Return the (x, y) coordinate for the center point of the cell that contains the specified text.  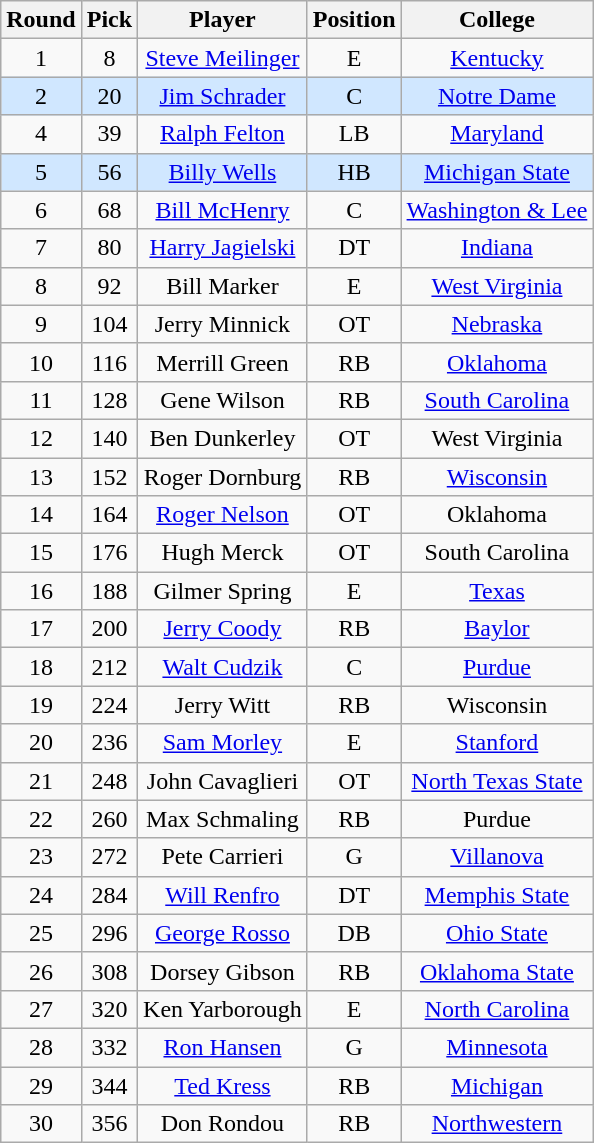
Maryland (497, 134)
Don Rondou (223, 1124)
Walt Cudzik (223, 667)
23 (41, 857)
284 (109, 895)
29 (41, 1085)
Villanova (497, 857)
116 (109, 362)
27 (41, 1009)
188 (109, 591)
164 (109, 515)
HB (354, 172)
11 (41, 400)
Jerry Witt (223, 705)
Jim Schrader (223, 96)
80 (109, 248)
Max Schmaling (223, 819)
Nebraska (497, 324)
13 (41, 477)
Harry Jagielski (223, 248)
6 (41, 210)
4 (41, 134)
176 (109, 553)
22 (41, 819)
16 (41, 591)
308 (109, 971)
LB (354, 134)
North Texas State (497, 781)
Roger Dornburg (223, 477)
Washington & Lee (497, 210)
George Rosso (223, 933)
Kentucky (497, 58)
Pete Carrieri (223, 857)
Ben Dunkerley (223, 438)
Indiana (497, 248)
Michigan (497, 1085)
Ron Hansen (223, 1047)
Steve Meilinger (223, 58)
104 (109, 324)
John Cavaglieri (223, 781)
24 (41, 895)
140 (109, 438)
9 (41, 324)
Memphis State (497, 895)
19 (41, 705)
356 (109, 1124)
Northwestern (497, 1124)
17 (41, 629)
39 (109, 134)
Michigan State (497, 172)
320 (109, 1009)
Gilmer Spring (223, 591)
248 (109, 781)
212 (109, 667)
272 (109, 857)
Round (41, 20)
30 (41, 1124)
26 (41, 971)
Jerry Minnick (223, 324)
Hugh Merck (223, 553)
Sam Morley (223, 743)
21 (41, 781)
Stanford (497, 743)
Dorsey Gibson (223, 971)
DB (354, 933)
92 (109, 286)
Gene Wilson (223, 400)
Billy Wells (223, 172)
Texas (497, 591)
Pick (109, 20)
28 (41, 1047)
Ted Kress (223, 1085)
5 (41, 172)
296 (109, 933)
25 (41, 933)
68 (109, 210)
7 (41, 248)
332 (109, 1047)
260 (109, 819)
Notre Dame (497, 96)
152 (109, 477)
Jerry Coody (223, 629)
10 (41, 362)
128 (109, 400)
Will Renfro (223, 895)
1 (41, 58)
14 (41, 515)
Oklahoma State (497, 971)
Bill McHenry (223, 210)
College (497, 20)
Baylor (497, 629)
15 (41, 553)
18 (41, 667)
2 (41, 96)
56 (109, 172)
North Carolina (497, 1009)
Minnesota (497, 1047)
200 (109, 629)
344 (109, 1085)
Ralph Felton (223, 134)
Player (223, 20)
Merrill Green (223, 362)
236 (109, 743)
12 (41, 438)
Bill Marker (223, 286)
Ohio State (497, 933)
Position (354, 20)
Roger Nelson (223, 515)
Ken Yarborough (223, 1009)
224 (109, 705)
